Search for the cell housing the specified text and yield its [x, y] center coordinate. 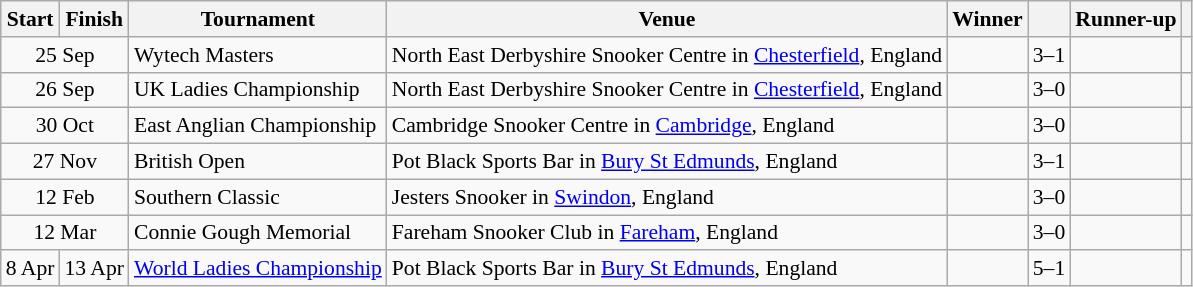
Fareham Snooker Club in Fareham, England [667, 233]
Finish [94, 19]
12 Feb [65, 197]
Tournament [258, 19]
13 Apr [94, 269]
Runner-up [1126, 19]
30 Oct [65, 126]
8 Apr [30, 269]
25 Sep [65, 55]
5–1 [1050, 269]
UK Ladies Championship [258, 90]
Cambridge Snooker Centre in Cambridge, England [667, 126]
British Open [258, 162]
World Ladies Championship [258, 269]
12 Mar [65, 233]
26 Sep [65, 90]
Start [30, 19]
Wytech Masters [258, 55]
Jesters Snooker in Swindon, England [667, 197]
Winner [988, 19]
East Anglian Championship [258, 126]
Southern Classic [258, 197]
Connie Gough Memorial [258, 233]
Venue [667, 19]
27 Nov [65, 162]
